Locate the cell with the specified text and output its [X, Y] center coordinate. 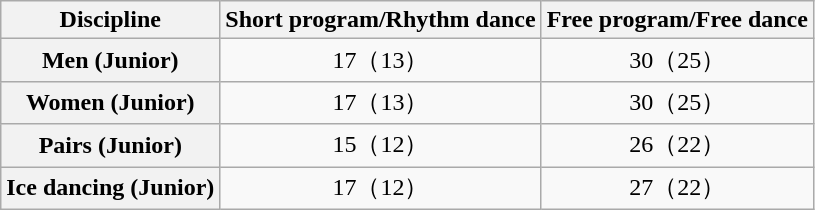
26（22） [677, 146]
15（12） [380, 146]
Women (Junior) [110, 102]
17（12） [380, 188]
Short program/Rhythm dance [380, 20]
Discipline [110, 20]
Ice dancing (Junior) [110, 188]
Men (Junior) [110, 60]
Pairs (Junior) [110, 146]
Free program/Free dance [677, 20]
27（22） [677, 188]
